Capture the cell that displays the provided text and extract its [x, y] central coordinate. 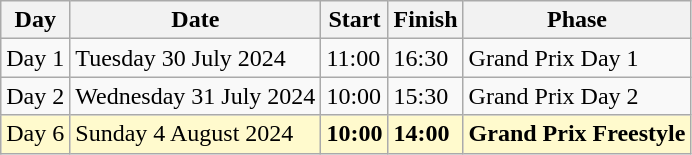
Sunday 4 August 2024 [196, 134]
Grand Prix Freestyle [577, 134]
16:30 [426, 58]
Finish [426, 20]
Wednesday 31 July 2024 [196, 96]
Day 6 [36, 134]
Tuesday 30 July 2024 [196, 58]
15:30 [426, 96]
Phase [577, 20]
Day [36, 20]
Date [196, 20]
Grand Prix Day 1 [577, 58]
Start [354, 20]
11:00 [354, 58]
Day 1 [36, 58]
Day 2 [36, 96]
Grand Prix Day 2 [577, 96]
14:00 [426, 134]
